Determine the [X, Y] coordinate at the center of the cell enclosing the given text.  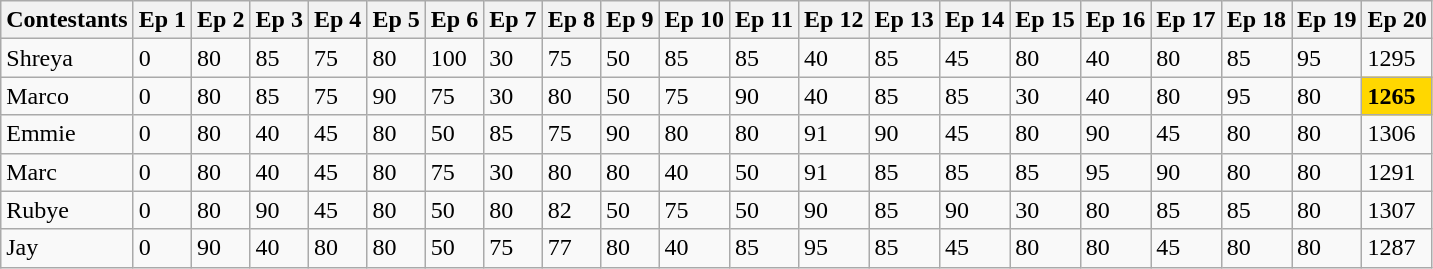
Contestants [67, 20]
1265 [1397, 96]
1307 [1397, 210]
Ep 17 [1186, 20]
1295 [1397, 58]
82 [571, 210]
Ep 13 [904, 20]
Marco [67, 96]
Ep 18 [1256, 20]
Ep 4 [337, 20]
Rubye [67, 210]
1306 [1397, 134]
Shreya [67, 58]
1291 [1397, 172]
Ep 8 [571, 20]
Ep 16 [1115, 20]
Ep 6 [454, 20]
Ep 14 [974, 20]
Ep 19 [1327, 20]
Ep 15 [1045, 20]
Jay [67, 248]
Ep 10 [694, 20]
Emmie [67, 134]
Ep 11 [764, 20]
Ep 3 [279, 20]
Ep 12 [834, 20]
Ep 2 [221, 20]
Ep 20 [1397, 20]
1287 [1397, 248]
Ep 7 [513, 20]
100 [454, 58]
Ep 1 [162, 20]
77 [571, 248]
Ep 5 [396, 20]
Ep 9 [630, 20]
Marc [67, 172]
